Determine the (X, Y) coordinate at the center of the cell enclosing the given text.  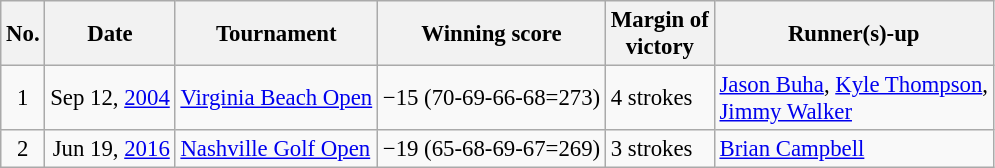
3 strokes (660, 149)
−15 (70-69-66-68=273) (491, 98)
Sep 12, 2004 (110, 98)
Nashville Golf Open (276, 149)
1 (23, 98)
Virginia Beach Open (276, 98)
Tournament (276, 34)
Margin ofvictory (660, 34)
No. (23, 34)
Brian Campbell (854, 149)
Date (110, 34)
−19 (65-68-69-67=269) (491, 149)
Jason Buha, Kyle Thompson, Jimmy Walker (854, 98)
Jun 19, 2016 (110, 149)
Runner(s)-up (854, 34)
2 (23, 149)
4 strokes (660, 98)
Winning score (491, 34)
